From the cell containing the given text, extract its center point as [X, Y] coordinate. 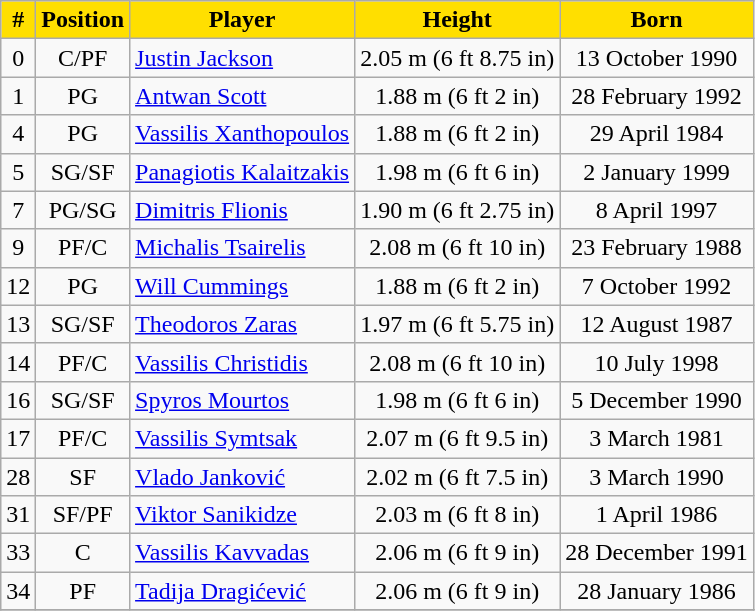
1 April 1986 [657, 515]
7 [18, 210]
SF [83, 477]
12 [18, 286]
7 October 1992 [657, 286]
28 [18, 477]
2.07 m (6 ft 9.5 in) [458, 438]
10 July 1998 [657, 362]
Spyros Mourtos [242, 400]
Vassilis Symtsak [242, 438]
13 [18, 324]
Antwan Scott [242, 96]
C/PF [83, 58]
0 [18, 58]
Viktor Sanikidze [242, 515]
1.90 m (6 ft 2.75 in) [458, 210]
Vassilis Kavvadas [242, 553]
12 August 1987 [657, 324]
Michalis Tsairelis [242, 248]
3 March 1981 [657, 438]
29 April 1984 [657, 134]
SF/PF [83, 515]
2.05 m (6 ft 8.75 in) [458, 58]
2.02 m (6 ft 7.5 in) [458, 477]
5 [18, 172]
Born [657, 20]
13 October 1990 [657, 58]
16 [18, 400]
28 February 1992 [657, 96]
Vassilis Christidis [242, 362]
3 March 1990 [657, 477]
28 December 1991 [657, 553]
Dimitris Flionis [242, 210]
23 February 1988 [657, 248]
17 [18, 438]
Vassilis Xanthopoulos [242, 134]
9 [18, 248]
Justin Jackson [242, 58]
Player [242, 20]
PG/SG [83, 210]
1 [18, 96]
4 [18, 134]
2 January 1999 [657, 172]
1.97 m (6 ft 5.75 in) [458, 324]
28 January 1986 [657, 591]
Tadija Dragićević [242, 591]
Vlado Janković [242, 477]
Panagiotis Kalaitzakis [242, 172]
33 [18, 553]
14 [18, 362]
31 [18, 515]
# [18, 20]
Height [458, 20]
Position [83, 20]
8 April 1997 [657, 210]
2.03 m (6 ft 8 in) [458, 515]
Theodoros Zaras [242, 324]
PF [83, 591]
5 December 1990 [657, 400]
Will Cummings [242, 286]
34 [18, 591]
C [83, 553]
